Determine the (X, Y) coordinate at the center of the cell enclosing the given text.  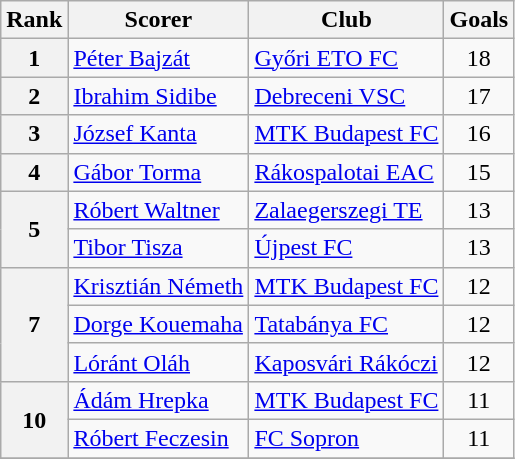
Róbert Feczesin (158, 438)
Rank (34, 20)
Rákospalotai EAC (346, 172)
16 (479, 134)
Goals (479, 20)
Dorge Kouemaha (158, 324)
Club (346, 20)
Scorer (158, 20)
Krisztián Németh (158, 286)
7 (34, 324)
15 (479, 172)
3 (34, 134)
17 (479, 96)
Gábor Torma (158, 172)
Ádám Hrepka (158, 400)
2 (34, 96)
4 (34, 172)
Újpest FC (346, 248)
18 (479, 58)
FC Sopron (346, 438)
Lóránt Oláh (158, 362)
Debreceni VSC (346, 96)
Tatabánya FC (346, 324)
1 (34, 58)
Ibrahim Sidibe (158, 96)
Zalaegerszegi TE (346, 210)
Tibor Tisza (158, 248)
Győri ETO FC (346, 58)
Péter Bajzát (158, 58)
5 (34, 229)
Róbert Waltner (158, 210)
József Kanta (158, 134)
10 (34, 419)
Kaposvári Rákóczi (346, 362)
